From the cell containing the given text, extract its center point as (x, y) coordinate. 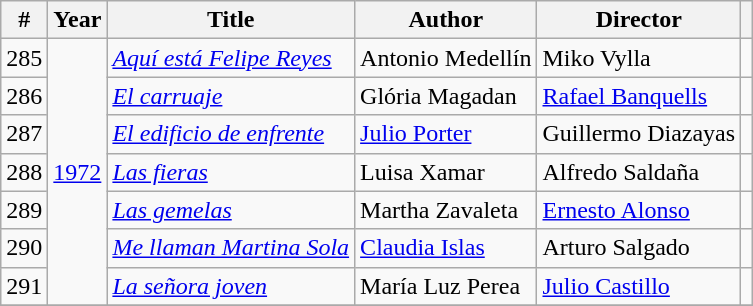
Director (639, 20)
289 (24, 210)
El carruaje (231, 96)
Ernesto Alonso (639, 210)
Miko Vylla (639, 58)
288 (24, 172)
Las fieras (231, 172)
287 (24, 134)
Luisa Xamar (446, 172)
La señora joven (231, 286)
Rafael Banquells (639, 96)
Las gemelas (231, 210)
290 (24, 248)
Claudia Islas (446, 248)
1972 (78, 172)
Year (78, 20)
Alfredo Saldaña (639, 172)
285 (24, 58)
Julio Castillo (639, 286)
Arturo Salgado (639, 248)
Aquí está Felipe Reyes (231, 58)
Title (231, 20)
El edificio de enfrente (231, 134)
María Luz Perea (446, 286)
286 (24, 96)
291 (24, 286)
Antonio Medellín (446, 58)
# (24, 20)
Me llaman Martina Sola (231, 248)
Guillermo Diazayas (639, 134)
Glória Magadan (446, 96)
Author (446, 20)
Julio Porter (446, 134)
Martha Zavaleta (446, 210)
